Find where the given text appears and provide that cell's center as [x, y] coordinate. 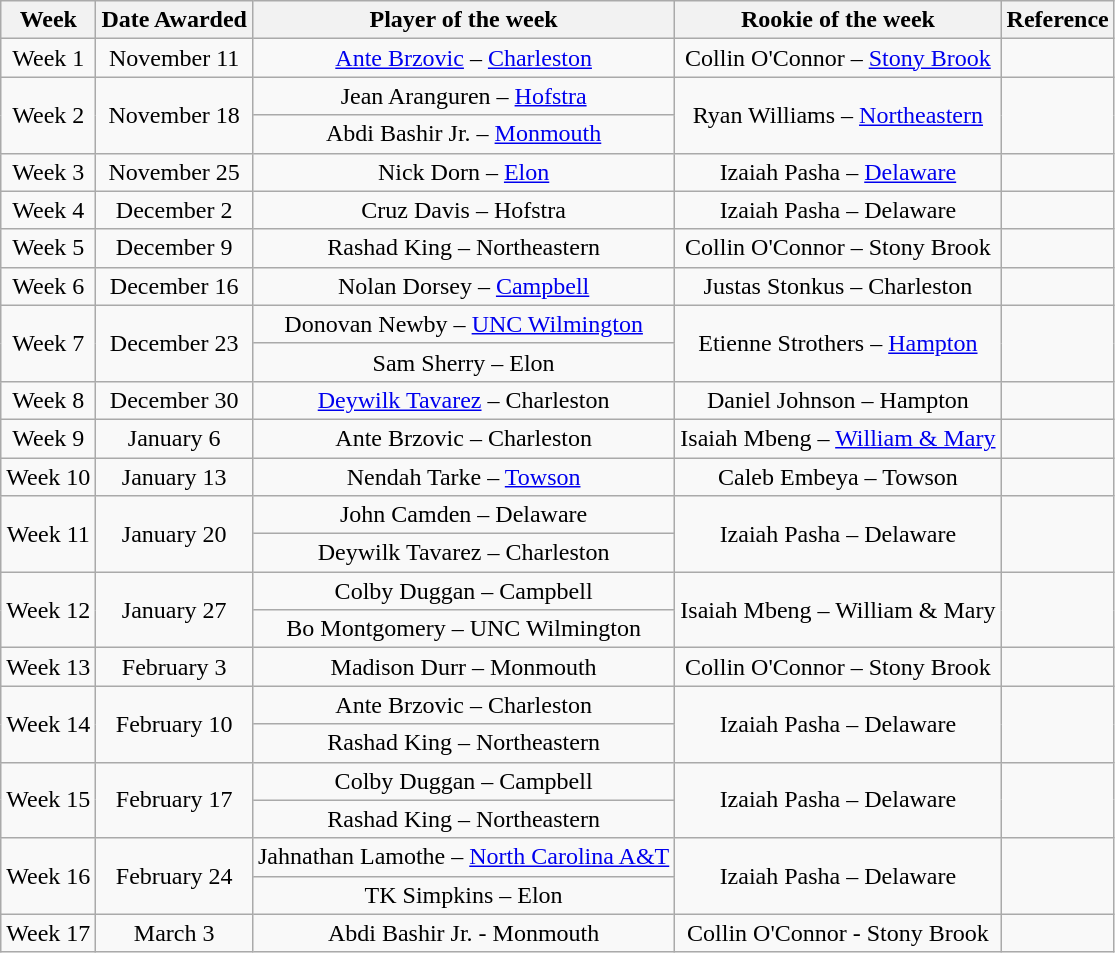
February 17 [174, 800]
Week 11 [48, 534]
Week 14 [48, 724]
Jahnathan Lamothe – North Carolina A&T [463, 857]
Abdi Bashir Jr. – Monmouth [463, 134]
Week 4 [48, 210]
Week 2 [48, 115]
Donovan Newby – UNC Wilmington [463, 324]
Nolan Dorsey – Campbell [463, 286]
February 10 [174, 724]
Sam Sherry – Elon [463, 362]
Week 5 [48, 248]
Jean Aranguren – Hofstra [463, 96]
Week 12 [48, 610]
Week 13 [48, 667]
Week 7 [48, 343]
Cruz Davis – Hofstra [463, 210]
Justas Stonkus – Charleston [838, 286]
Date Awarded [174, 20]
December 9 [174, 248]
Caleb Embeya – Towson [838, 477]
Week 1 [48, 58]
Week 9 [48, 438]
December 30 [174, 400]
November 11 [174, 58]
Rookie of the week [838, 20]
Abdi Bashir Jr. - Monmouth [463, 933]
Week 16 [48, 876]
Bo Montgomery – UNC Wilmington [463, 629]
November 25 [174, 172]
December 23 [174, 343]
Week 8 [48, 400]
Player of the week [463, 20]
February 3 [174, 667]
Week 17 [48, 933]
January 13 [174, 477]
Week 15 [48, 800]
January 20 [174, 534]
November 18 [174, 115]
January 27 [174, 610]
Week [48, 20]
Madison Durr – Monmouth [463, 667]
TK Simpkins – Elon [463, 895]
December 2 [174, 210]
Week 10 [48, 477]
John Camden – Delaware [463, 515]
Week 3 [48, 172]
Daniel Johnson – Hampton [838, 400]
Week 6 [48, 286]
Nendah Tarke – Towson [463, 477]
Etienne Strothers – Hampton [838, 343]
December 16 [174, 286]
January 6 [174, 438]
March 3 [174, 933]
Nick Dorn – Elon [463, 172]
Ryan Williams – Northeastern [838, 115]
Reference [1058, 20]
February 24 [174, 876]
Collin O'Connor - Stony Brook [838, 933]
